From the cell containing the given text, extract its center point as [x, y] coordinate. 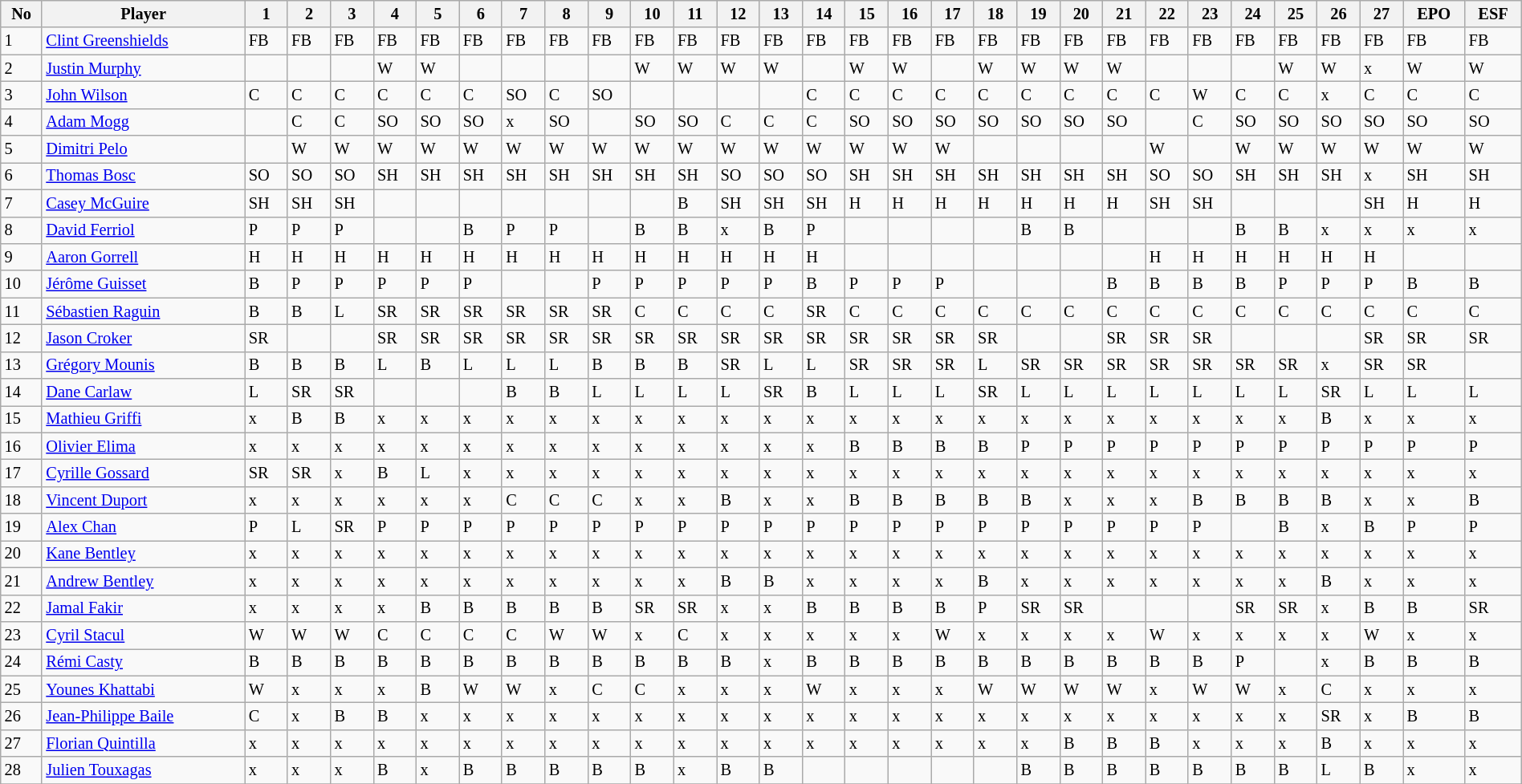
Olivier Elima [143, 446]
28 [22, 770]
Dimitri Pelo [143, 149]
Florian Quintilla [143, 743]
Mathieu Griffi [143, 419]
Kane Bentley [143, 554]
Jason Croker [143, 338]
Clint Greenshields [143, 41]
Casey McGuire [143, 203]
Alex Chan [143, 527]
Younes Khattabi [143, 689]
Justin Murphy [143, 68]
Grégory Mounis [143, 365]
No [22, 14]
Vincent Duport [143, 500]
Aaron Gorrell [143, 257]
Rémi Casty [143, 662]
Sébastien Raguin [143, 311]
Dane Carlaw [143, 392]
David Ferriol [143, 230]
Adam Mogg [143, 122]
Jérôme Guisset [143, 284]
ESF [1493, 14]
Player [143, 14]
Jamal Fakir [143, 608]
Julien Touxagas [143, 770]
Thomas Bosc [143, 176]
Cyrille Gossard [143, 473]
Cyril Stacul [143, 635]
EPO [1434, 14]
Andrew Bentley [143, 581]
John Wilson [143, 95]
Jean-Philippe Baile [143, 716]
